Scan for the cell matching the given text and deliver its [x, y] coordinate at center. 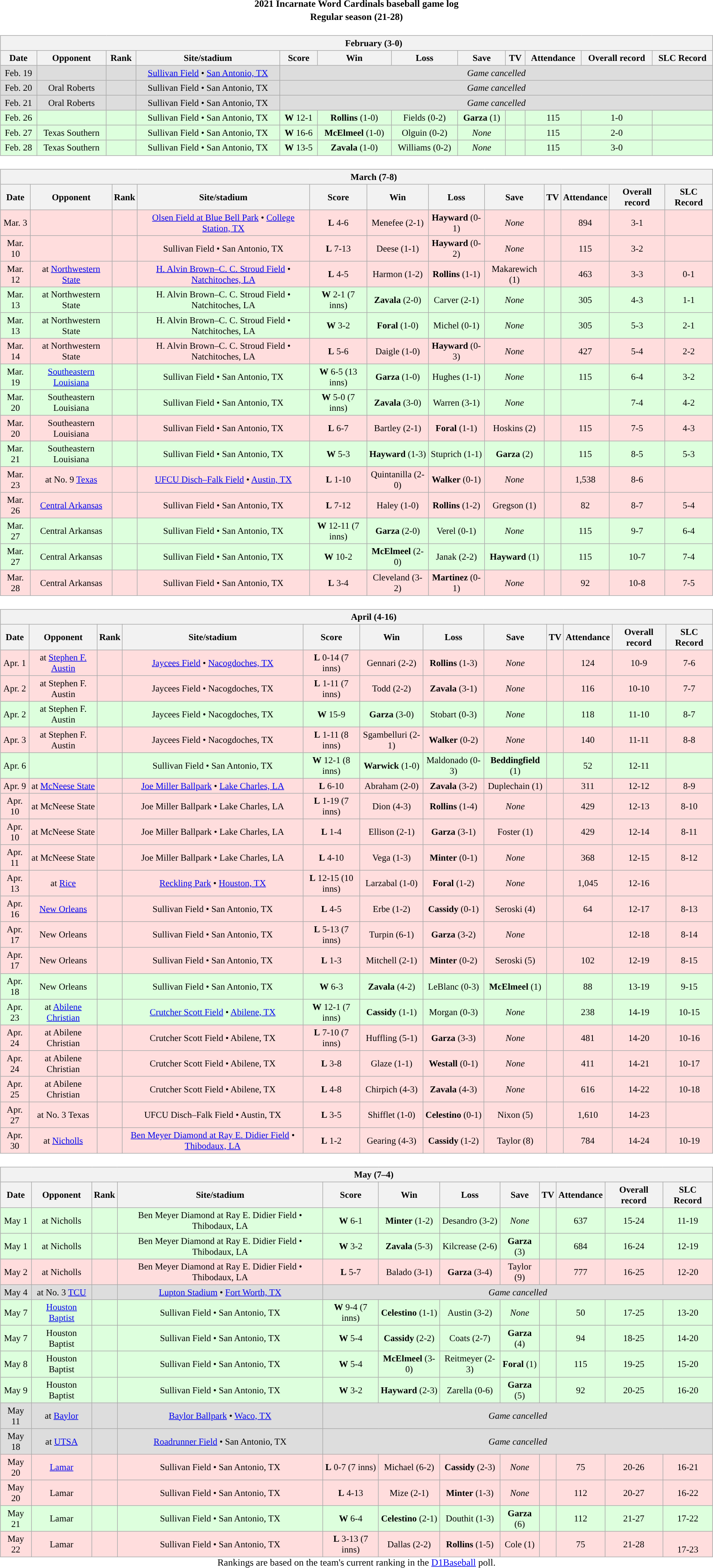
20-26 [634, 1467]
2-0 [617, 133]
8-6 [637, 480]
17-23 [688, 1545]
L 3-13 (7 inns) [351, 1545]
L 4-8 [331, 1089]
Nixon (5) [515, 1115]
May 21 [16, 1518]
May 8 [16, 1364]
Foral (1) [520, 1364]
May 2 [16, 1272]
L 1-10 [338, 480]
Haley (1-0) [398, 506]
Vega (1-3) [392, 857]
238 [588, 1012]
12-16 [639, 884]
at No. 3 TCU [62, 1293]
82 [585, 506]
11-19 [688, 1220]
Minter (1-2) [409, 1220]
L 0-14 (7 inns) [331, 662]
Glaze (1-1) [392, 1064]
Garza (1-0) [398, 377]
Cassidy (2-3) [469, 1467]
L 3-8 [331, 1064]
8-12 [689, 857]
Verel (0-1) [456, 531]
14-23 [639, 1115]
Maldonado (0-3) [454, 766]
at No. 9 Texas [72, 480]
L 5-7 [351, 1272]
Rollins (1-5) [469, 1545]
W 6-3 [331, 986]
Hayward (0-1) [456, 223]
Feb. 21 [18, 103]
W 12-1 (7 inns) [331, 1012]
Roadrunner Field • San Antonio, TX [220, 1441]
March (7-8) [356, 176]
10-8 [637, 583]
Zavala (1-0) [354, 148]
at No. 3 Texas [63, 1115]
Garza (2) [514, 454]
Erbe (1-2) [392, 909]
Todd (2-2) [392, 689]
Garza (3-3) [454, 1037]
Walker (0-2) [454, 740]
LeBlanc (0-3) [454, 986]
124 [588, 662]
Mar. 23 [16, 480]
Dion (4-3) [392, 806]
L 4-6 [338, 223]
Sgambelluri (2-1) [392, 740]
Foster (1) [515, 832]
L 0-7 (7 inns) [351, 1467]
Mitchell (2-1) [392, 960]
W 10-2 [338, 557]
16-22 [688, 1493]
1,538 [585, 480]
21-28 [634, 1545]
16-24 [634, 1246]
Zarella (0-6) [469, 1390]
8-15 [689, 960]
Apr. 3 [15, 740]
L 3-4 [338, 583]
W 6-4 [351, 1518]
2-1 [689, 326]
Reitmeyer (2-3) [469, 1364]
Duplechain (1) [515, 786]
14-19 [639, 1012]
May 18 [16, 1441]
9-15 [689, 986]
Zavala (3-1) [454, 689]
Apr. 30 [15, 1141]
Mar. 19 [16, 377]
L 5-13 (7 inns) [331, 935]
Gearing (4-3) [392, 1141]
463 [585, 274]
17-25 [634, 1313]
18-25 [634, 1338]
Zavala (4-3) [454, 1089]
W 6-5 (13 inns) [338, 377]
Foral (1-0) [398, 326]
at Rice [63, 884]
52 [588, 766]
Stobart (0-3) [454, 714]
Westall (0-1) [454, 1064]
10-15 [689, 1012]
Apr. 13 [15, 884]
May 22 [16, 1545]
L 1-3 [331, 960]
Feb. 28 [18, 148]
McElmeel (1-0) [354, 133]
Apr. 18 [15, 986]
8-5 [637, 454]
9-7 [637, 531]
Carver (2-1) [456, 299]
May 4 [16, 1293]
Quintanilla (2-0) [398, 480]
Rollins (1-1) [456, 274]
Minter (1-3) [469, 1493]
Cleveland (3-2) [398, 583]
W 5-0 (7 inns) [338, 403]
Apr. 27 [15, 1115]
Zavala (5-3) [409, 1246]
12-13 [639, 806]
8-11 [689, 832]
L 6-10 [331, 786]
Seroski (4) [515, 909]
L 4-10 [331, 857]
14-24 [639, 1141]
Feb. 26 [18, 118]
Cassidy (1-1) [392, 1012]
Hayward (0-3) [456, 351]
Gregson (1) [514, 506]
13-20 [688, 1313]
L 12-15 (10 inns) [331, 884]
16-21 [688, 1467]
12-17 [639, 909]
Douthit (1-3) [469, 1518]
16-25 [634, 1272]
17-22 [688, 1518]
368 [588, 857]
3-3 [637, 274]
Stuprich (1-1) [456, 454]
Warwick (1-0) [392, 766]
at UTSA [62, 1441]
Rollins (1-3) [454, 662]
88 [588, 986]
777 [581, 1272]
14-22 [639, 1089]
Williams (0-2) [424, 148]
Rollins (1-2) [456, 506]
12-20 [688, 1272]
Lupton Stadium • Fort Worth, TX [220, 1293]
0-1 [689, 274]
Feb. 27 [18, 133]
W 12-11 (7 inns) [338, 531]
Apr. 9 [15, 786]
Garza (2-0) [398, 531]
at Baylor [62, 1416]
Garza (4) [520, 1338]
Celestino (0-1) [454, 1115]
311 [588, 786]
Apr. 16 [15, 909]
Zavala (4-2) [392, 986]
Turpin (6-1) [392, 935]
Celestino (1-1) [409, 1313]
McElmeel (2-0) [398, 557]
Hayward (0-2) [456, 248]
Mar. 14 [16, 351]
W 12-1 (8 inns) [331, 766]
411 [588, 1064]
64 [588, 909]
Dallas (2-2) [409, 1545]
12-15 [639, 857]
20-25 [634, 1390]
2-2 [689, 351]
Minter (0-1) [454, 857]
10-19 [689, 1141]
L 1-19 (7 inns) [331, 806]
Shifflet (1-0) [392, 1115]
8-8 [689, 740]
Apr. 6 [15, 766]
7-7 [689, 689]
February (3-0) [356, 43]
Coats (2-7) [469, 1338]
Foral (1-2) [454, 884]
Mar. 3 [16, 223]
Apr. 25 [15, 1089]
Garza (1) [482, 118]
Minter (0-2) [454, 960]
Bartley (2-1) [398, 428]
Martinez (0-1) [456, 583]
May 11 [16, 1416]
L 7-13 [338, 248]
1-0 [617, 118]
McElmeel (3-0) [409, 1364]
L 6-7 [338, 428]
Reckling Park • Houston, TX [212, 884]
Garza (6) [520, 1518]
Abraham (2-0) [392, 786]
8-13 [689, 909]
15-20 [688, 1364]
20-27 [634, 1493]
Deese (1-1) [398, 248]
118 [588, 714]
481 [588, 1037]
Rollins (1-0) [354, 118]
W 13-5 [299, 148]
10-18 [689, 1089]
L 5-6 [338, 351]
May (7–4) [356, 1175]
Zavala (3-2) [454, 786]
12-12 [639, 786]
Balado (3-1) [409, 1272]
L 3-5 [331, 1115]
L 7-12 [338, 506]
Olguin (0-2) [424, 133]
Feb. 20 [18, 88]
784 [588, 1141]
616 [588, 1089]
Desandro (3-2) [469, 1220]
894 [585, 223]
Beddingfield (1) [515, 766]
7-6 [689, 662]
Mar. 28 [16, 583]
Hayward (1-3) [398, 454]
13-19 [639, 986]
12-14 [639, 832]
116 [588, 689]
Hayward (1) [514, 557]
Feb. 19 [18, 73]
Garza (3-1) [454, 832]
Kilcrease (2-6) [469, 1246]
Seroski (5) [515, 960]
Foral (1-1) [456, 428]
W 15-9 [331, 714]
Morgan (0-3) [454, 1012]
Michel (0-1) [456, 326]
Hoskins (2) [514, 428]
W 5-3 [338, 454]
11-10 [639, 714]
Zavala (2-0) [398, 299]
Olsen Field at Blue Bell Park • College Station, TX [224, 223]
10-7 [637, 557]
L 1-2 [331, 1141]
Huffling (5-1) [392, 1037]
140 [588, 740]
Mar. 21 [16, 454]
10-9 [639, 662]
Rollins (1-4) [454, 806]
Harmon (1-2) [398, 274]
Janak (2-2) [456, 557]
May 9 [16, 1390]
Garza (5) [520, 1390]
1,610 [588, 1115]
14-21 [639, 1064]
L 4-13 [351, 1493]
Warren (3-1) [456, 403]
1-1 [689, 299]
12-18 [639, 935]
April (4-16) [356, 617]
Hughes (1-1) [456, 377]
W 12-1 [299, 118]
Chirpich (4-3) [392, 1089]
8-14 [689, 935]
Cassidy (1-2) [454, 1141]
Cassidy (2-2) [409, 1338]
3-0 [617, 148]
Apr. 1 [15, 662]
50 [581, 1313]
8-10 [689, 806]
4-2 [689, 403]
Zavala (3-0) [398, 403]
W 2-1 (7 inns) [338, 299]
Mar. 26 [16, 506]
McElmeel (1) [515, 986]
94 [581, 1338]
Larzabal (1-0) [392, 884]
684 [581, 1246]
L 1-11 (7 inns) [331, 689]
1,045 [588, 884]
637 [581, 1220]
Taylor (8) [515, 1141]
Apr. 23 [15, 1012]
21-27 [634, 1518]
Apr. 11 [15, 857]
Garza (3-2) [454, 935]
Taylor (9) [520, 1272]
3-1 [637, 223]
Baylor Ballpark • Waco, TX [220, 1416]
12-11 [639, 766]
Menefee (2-1) [398, 223]
Fields (0-2) [424, 118]
L 1-4 [331, 832]
10-16 [689, 1037]
Austin (3-2) [469, 1313]
Cole (1) [520, 1545]
Mar. 12 [16, 274]
427 [585, 351]
Celestino (2-1) [409, 1518]
16-20 [688, 1390]
Mize (2-1) [409, 1493]
10-10 [639, 689]
Garza (3-0) [392, 714]
19-25 [634, 1364]
Garza (3) [520, 1246]
W 16-6 [299, 133]
Mar. 10 [16, 248]
Walker (0-1) [456, 480]
Daigle (1-0) [398, 351]
Ellison (2-1) [392, 832]
L 1-11 (8 inns) [331, 740]
Hayward (2-3) [409, 1390]
15-24 [634, 1220]
Cassidy (0-1) [454, 909]
102 [588, 960]
Garza (3-4) [469, 1272]
W 6-1 [351, 1220]
8-9 [689, 786]
W 9-4 (7 inns) [351, 1313]
11-11 [639, 740]
Gennari (2-2) [392, 662]
Makarewich (1) [514, 274]
10-17 [689, 1064]
L 7-10 (7 inns) [331, 1037]
Michael (6-2) [409, 1467]
